Capture the cell that displays the provided text and extract its [X, Y] central coordinate. 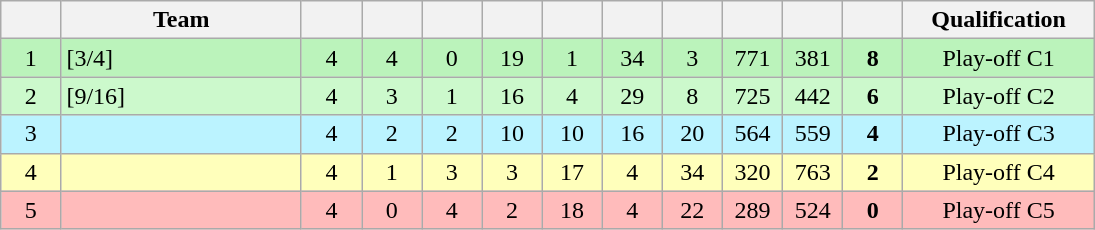
Play-off C1 [998, 58]
5 [31, 210]
Team [182, 20]
[9/16] [182, 96]
564 [752, 134]
6 [873, 96]
320 [752, 172]
17 [572, 172]
18 [572, 210]
524 [813, 210]
559 [813, 134]
Play-off C2 [998, 96]
22 [692, 210]
289 [752, 210]
19 [512, 58]
29 [632, 96]
Play-off C5 [998, 210]
20 [692, 134]
381 [813, 58]
[3/4] [182, 58]
442 [813, 96]
771 [752, 58]
Play-off C3 [998, 134]
725 [752, 96]
Qualification [998, 20]
763 [813, 172]
Play-off C4 [998, 172]
